Capture the cell that displays the provided text and extract its (X, Y) central coordinate. 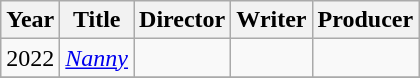
Title (97, 20)
Producer (366, 20)
Nanny (97, 58)
2022 (30, 58)
Director (182, 20)
Writer (272, 20)
Year (30, 20)
